Find where the given text appears and provide that cell's center as [x, y] coordinate. 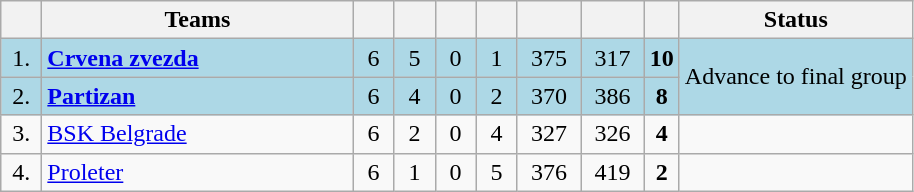
Status [796, 20]
1. [22, 58]
10 [662, 58]
326 [613, 134]
3. [22, 134]
370 [549, 96]
419 [613, 172]
8 [662, 96]
4. [22, 172]
Teams [198, 20]
386 [613, 96]
327 [549, 134]
Partizan [198, 96]
Proleter [198, 172]
375 [549, 58]
2. [22, 96]
317 [613, 58]
Advance to final group [796, 77]
BSK Belgrade [198, 134]
Crvena zvezda [198, 58]
376 [549, 172]
